Detect which cell encompasses the target text, then output its (x, y) center coordinate. 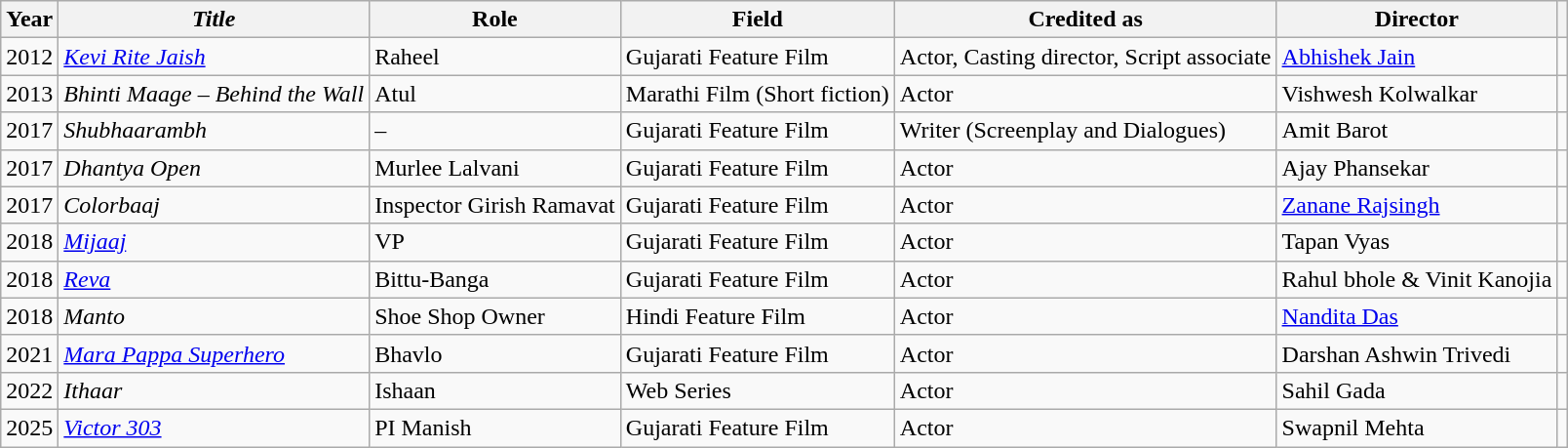
Year (29, 20)
Darshan Ashwin Trivedi (1417, 353)
Victor 303 (215, 428)
Ithaar (215, 390)
Zanane Rajsingh (1417, 205)
Abhishek Jain (1417, 57)
Atul (495, 94)
Rahul bhole & Vinit Kanojia (1417, 279)
Shoe Shop Owner (495, 316)
Credited as (1085, 20)
VP (495, 242)
Kevi Rite Jaish (215, 57)
Mara Pappa Superhero (215, 353)
Marathi Film (Short fiction) (757, 94)
2021 (29, 353)
Raheel (495, 57)
Shubhaarambh (215, 131)
Vishwesh Kolwalkar (1417, 94)
Field (757, 20)
Reva (215, 279)
Murlee Lalvani (495, 168)
Colorbaaj (215, 205)
Hindi Feature Film (757, 316)
Manto (215, 316)
– (495, 131)
Inspector Girish Ramavat (495, 205)
Nandita Das (1417, 316)
Ishaan (495, 390)
Sahil Gada (1417, 390)
Director (1417, 20)
Bittu-Banga (495, 279)
Writer (Screenplay and Dialogues) (1085, 131)
2012 (29, 57)
2025 (29, 428)
Mijaaj (215, 242)
Role (495, 20)
PI Manish (495, 428)
2022 (29, 390)
2013 (29, 94)
Amit Barot (1417, 131)
Ajay Phansekar (1417, 168)
Dhantya Open (215, 168)
Bhinti Maage – Behind the Wall (215, 94)
Web Series (757, 390)
Actor, Casting director, Script associate (1085, 57)
Bhavlo (495, 353)
Title (215, 20)
Tapan Vyas (1417, 242)
Swapnil Mehta (1417, 428)
